Scan for the cell matching the given text and deliver its (x, y) coordinate at center. 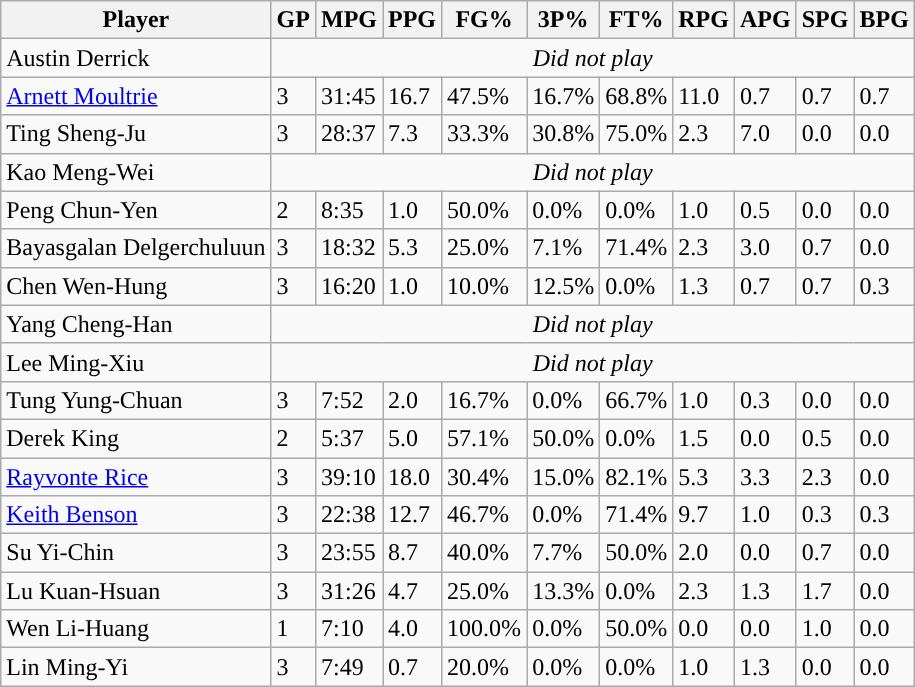
1.5 (704, 438)
28:37 (348, 134)
31:26 (348, 591)
68.8% (636, 96)
Rayvonte Rice (136, 477)
RPG (704, 20)
20.0% (484, 667)
FG% (484, 20)
BPG (884, 20)
Lin Ming-Yi (136, 667)
7.3 (412, 134)
8:35 (348, 210)
1.7 (825, 591)
3.3 (765, 477)
7:52 (348, 400)
4.0 (412, 629)
Kao Meng-Wei (136, 172)
FT% (636, 20)
100.0% (484, 629)
Ting Sheng-Ju (136, 134)
39:10 (348, 477)
7:49 (348, 667)
Tung Yung-Chuan (136, 400)
23:55 (348, 553)
7.1% (564, 248)
33.3% (484, 134)
Derek King (136, 438)
Yang Cheng-Han (136, 324)
Su Yi-Chin (136, 553)
GP (293, 20)
18:32 (348, 248)
8.7 (412, 553)
9.7 (704, 515)
11.0 (704, 96)
Bayasgalan Delgerchuluun (136, 248)
Keith Benson (136, 515)
7.7% (564, 553)
Lee Ming-Xiu (136, 362)
15.0% (564, 477)
Wen Li-Huang (136, 629)
7.0 (765, 134)
18.0 (412, 477)
Player (136, 20)
3P% (564, 20)
PPG (412, 20)
13.3% (564, 591)
APG (765, 20)
66.7% (636, 400)
12.5% (564, 286)
1 (293, 629)
4.7 (412, 591)
30.8% (564, 134)
40.0% (484, 553)
Peng Chun-Yen (136, 210)
MPG (348, 20)
46.7% (484, 515)
12.7 (412, 515)
75.0% (636, 134)
7:10 (348, 629)
16.7 (412, 96)
30.4% (484, 477)
5:37 (348, 438)
Arnett Moultrie (136, 96)
10.0% (484, 286)
SPG (825, 20)
82.1% (636, 477)
16:20 (348, 286)
Austin Derrick (136, 58)
Lu Kuan-Hsuan (136, 591)
22:38 (348, 515)
Chen Wen-Hung (136, 286)
5.0 (412, 438)
47.5% (484, 96)
31:45 (348, 96)
3.0 (765, 248)
57.1% (484, 438)
